Determine the (x, y) coordinate at the center of the cell enclosing the given text.  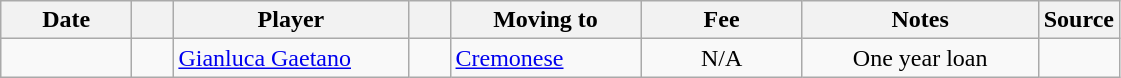
N/A (722, 58)
Gianluca Gaetano (291, 58)
Moving to (546, 20)
Cremonese (546, 58)
Notes (920, 20)
Fee (722, 20)
Source (1078, 20)
Player (291, 20)
One year loan (920, 58)
Date (66, 20)
